Pinpoint the cell where the given text exists, returning its (X, Y) midpoint coordinate. 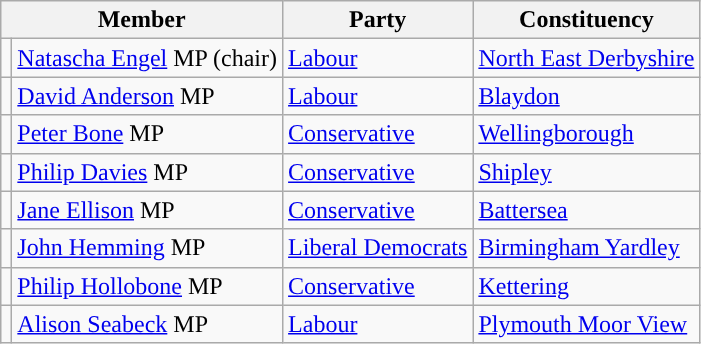
Peter Bone MP (148, 134)
Liberal Democrats (378, 248)
Constituency (586, 20)
Philip Hollobone MP (148, 286)
Battersea (586, 210)
David Anderson MP (148, 96)
Natascha Engel MP (chair) (148, 58)
Party (378, 20)
Philip Davies MP (148, 172)
Plymouth Moor View (586, 324)
Wellingborough (586, 134)
Shipley (586, 172)
Kettering (586, 286)
North East Derbyshire (586, 58)
Jane Ellison MP (148, 210)
Blaydon (586, 96)
John Hemming MP (148, 248)
Birmingham Yardley (586, 248)
Alison Seabeck MP (148, 324)
Member (142, 20)
